For the text-containing cell, return its midpoint in [x, y] coordinate format. 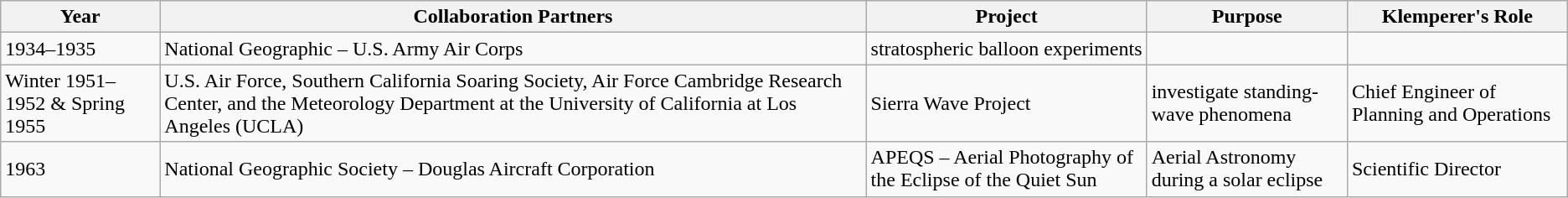
investigate standing-wave phenomena [1246, 103]
National Geographic Society – Douglas Aircraft Corporation [513, 169]
stratospheric balloon experiments [1007, 49]
Winter 1951–1952 & Spring 1955 [80, 103]
APEQS – Aerial Photography of the Eclipse of the Quiet Sun [1007, 169]
National Geographic – U.S. Army Air Corps [513, 49]
Purpose [1246, 17]
1934–1935 [80, 49]
Collaboration Partners [513, 17]
Klemperer's Role [1457, 17]
Aerial Astronomy during a solar eclipse [1246, 169]
1963 [80, 169]
Chief Engineer of Planning and Operations [1457, 103]
Sierra Wave Project [1007, 103]
Scientific Director [1457, 169]
Year [80, 17]
Project [1007, 17]
